Output the [x, y] coordinate of the center of the cell containing the given text.  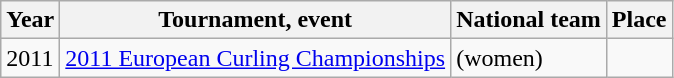
National team [529, 20]
Year [30, 20]
Place [639, 20]
2011 European Curling Championships [256, 58]
(women) [529, 58]
Tournament, event [256, 20]
2011 [30, 58]
